Capture the cell that displays the provided text and extract its [X, Y] central coordinate. 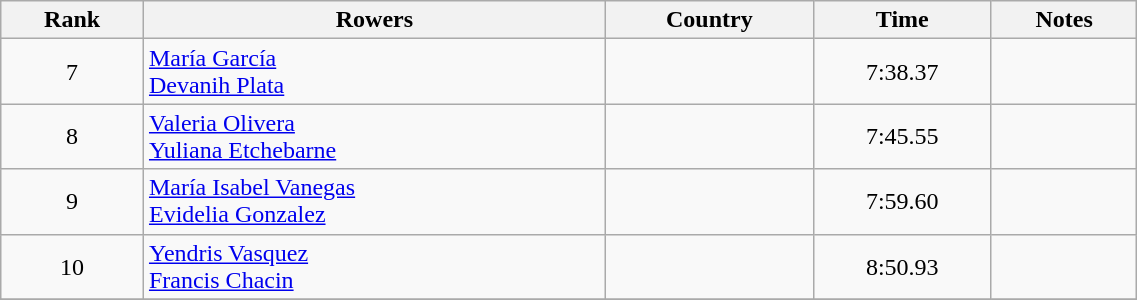
8:50.93 [902, 266]
8 [72, 136]
Yendris VasquezFrancis Chacin [374, 266]
7:59.60 [902, 202]
Rank [72, 20]
10 [72, 266]
María GarcíaDevanih Plata [374, 72]
Time [902, 20]
Rowers [374, 20]
Valeria OliveraYuliana Etchebarne [374, 136]
Country [709, 20]
7 [72, 72]
7:38.37 [902, 72]
Notes [1064, 20]
María Isabel VanegasEvidelia Gonzalez [374, 202]
9 [72, 202]
7:45.55 [902, 136]
